Return (X, Y) of the center of cell containing provided text 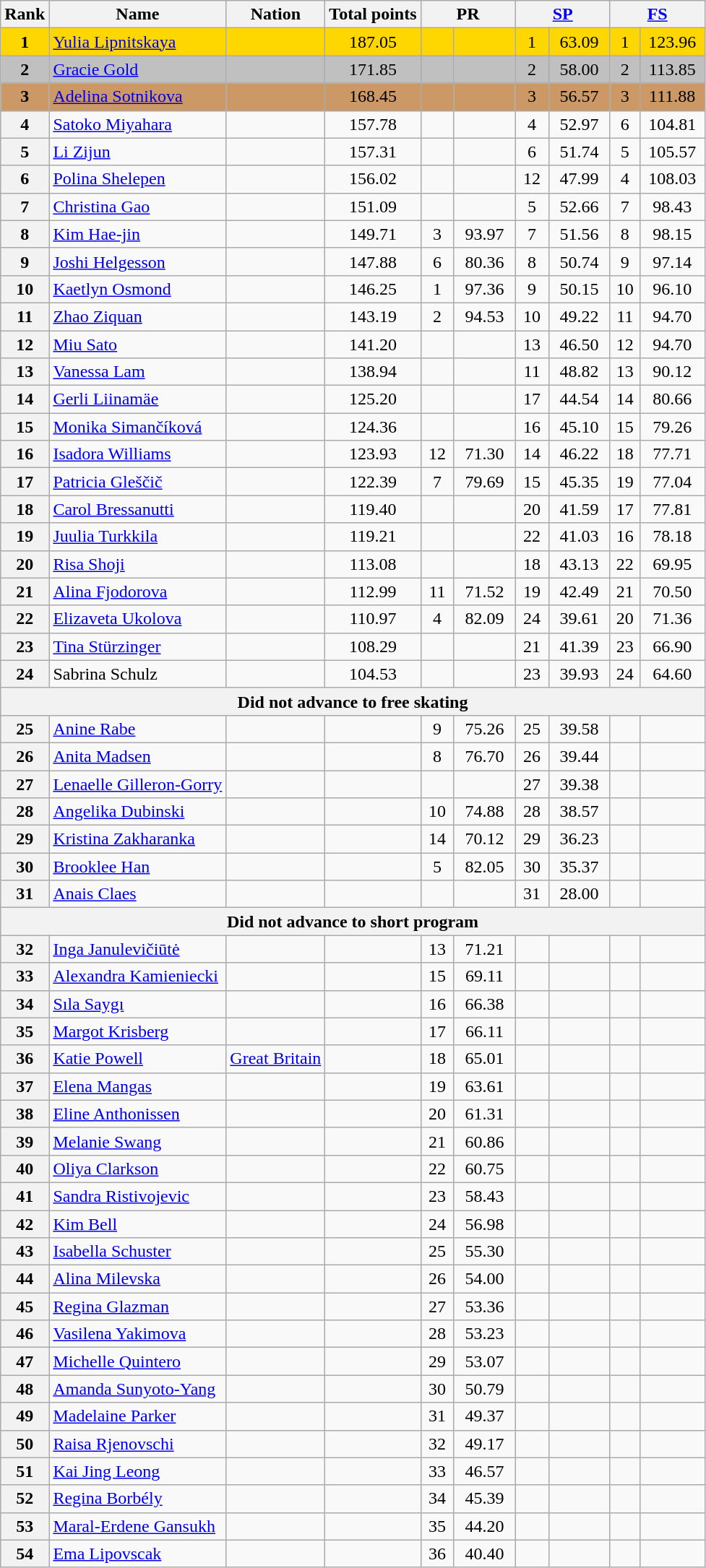
69.11 (484, 976)
Anine Rabe (137, 729)
90.12 (672, 372)
47 (25, 1361)
113.08 (373, 564)
46.50 (580, 345)
98.15 (672, 234)
171.85 (373, 69)
Li Zijun (137, 152)
54.00 (484, 1279)
76.70 (484, 756)
56.98 (484, 1224)
70.50 (672, 592)
113.85 (672, 69)
58.00 (580, 69)
66.11 (484, 1031)
43.13 (580, 564)
Yulia Lipnitskaya (137, 42)
105.57 (672, 152)
Satoko Miyahara (137, 124)
108.03 (672, 179)
93.97 (484, 234)
54 (25, 1554)
51.56 (580, 234)
Brooklee Han (137, 867)
Risa Shoji (137, 564)
45.39 (484, 1499)
Kaetlyn Osmond (137, 289)
Alexandra Kamieniecki (137, 976)
77.04 (672, 482)
Melanie Swang (137, 1141)
151.09 (373, 207)
58.43 (484, 1196)
Gracie Gold (137, 69)
Monika Simančíková (137, 427)
112.99 (373, 592)
52.97 (580, 124)
42 (25, 1224)
149.71 (373, 234)
63.61 (484, 1086)
60.75 (484, 1169)
Kai Jing Leong (137, 1471)
97.36 (484, 289)
SP (562, 14)
69.95 (672, 564)
49.22 (580, 316)
Inga Janulevičiūtė (137, 949)
82.05 (484, 867)
42.49 (580, 592)
49.37 (484, 1416)
143.19 (373, 316)
39.58 (580, 729)
Zhao Ziquan (137, 316)
Regina Borbély (137, 1499)
Joshi Helgesson (137, 261)
Carol Bressanutti (137, 509)
122.39 (373, 482)
71.30 (484, 454)
157.78 (373, 124)
74.88 (484, 812)
49.17 (484, 1444)
Total points (373, 14)
Anita Madsen (137, 756)
82.09 (484, 619)
157.31 (373, 152)
Eline Anthonissen (137, 1114)
Sabrina Schulz (137, 674)
44.20 (484, 1526)
50.15 (580, 289)
39 (25, 1141)
187.05 (373, 42)
46.22 (580, 454)
45 (25, 1307)
104.53 (373, 674)
44 (25, 1279)
Katie Powell (137, 1059)
39.38 (580, 784)
64.60 (672, 674)
Miu Sato (137, 345)
46.57 (484, 1471)
110.97 (373, 619)
80.36 (484, 261)
Lenaelle Gilleron-Gorry (137, 784)
Tina Stürzinger (137, 646)
49 (25, 1416)
96.10 (672, 289)
Elena Mangas (137, 1086)
156.02 (373, 179)
39.44 (580, 756)
53.36 (484, 1307)
47.99 (580, 179)
52.66 (580, 207)
71.21 (484, 949)
38.57 (580, 812)
123.93 (373, 454)
Juulia Turkkila (137, 537)
147.88 (373, 261)
Angelika Dubinski (137, 812)
71.52 (484, 592)
52 (25, 1499)
36.23 (580, 839)
35.37 (580, 867)
Patricia Gleščič (137, 482)
48.82 (580, 372)
Amanda Sunyoto-Yang (137, 1389)
53.07 (484, 1361)
Raisa Rjenovschi (137, 1444)
Anais Claes (137, 894)
44.54 (580, 399)
79.26 (672, 427)
FS (658, 14)
Sandra Ristivojevic (137, 1196)
Elizaveta Ukolova (137, 619)
Ema Lipovscak (137, 1554)
50.74 (580, 261)
138.94 (373, 372)
Gerli Liinamäe (137, 399)
119.40 (373, 509)
Regina Glazman (137, 1307)
56.57 (580, 97)
41.03 (580, 537)
55.30 (484, 1252)
Michelle Quintero (137, 1361)
43 (25, 1252)
Isadora Williams (137, 454)
79.69 (484, 482)
41.59 (580, 509)
46 (25, 1334)
123.96 (672, 42)
41.39 (580, 646)
Rank (25, 14)
Vanessa Lam (137, 372)
39.61 (580, 619)
40.40 (484, 1554)
PR (468, 14)
Madelaine Parker (137, 1416)
111.88 (672, 97)
125.20 (373, 399)
66.38 (484, 1004)
45.10 (580, 427)
70.12 (484, 839)
28.00 (580, 894)
Isabella Schuster (137, 1252)
Alina Fjodorova (137, 592)
Oliya Clarkson (137, 1169)
77.71 (672, 454)
141.20 (373, 345)
45.35 (580, 482)
119.21 (373, 537)
Vasilena Yakimova (137, 1334)
71.36 (672, 619)
50.79 (484, 1389)
Margot Krisberg (137, 1031)
Great Britain (276, 1059)
66.90 (672, 646)
Christina Gao (137, 207)
50 (25, 1444)
146.25 (373, 289)
Did not advance to short program (353, 922)
168.45 (373, 97)
Kim Bell (137, 1224)
Alina Milevska (137, 1279)
40 (25, 1169)
Kristina Zakharanka (137, 839)
77.81 (672, 509)
63.09 (580, 42)
60.86 (484, 1141)
51 (25, 1471)
61.31 (484, 1114)
78.18 (672, 537)
41 (25, 1196)
Nation (276, 14)
97.14 (672, 261)
51.74 (580, 152)
94.53 (484, 316)
Did not advance to free skating (353, 701)
Kim Hae-jin (137, 234)
80.66 (672, 399)
Sıla Saygı (137, 1004)
Polina Shelepen (137, 179)
65.01 (484, 1059)
53.23 (484, 1334)
75.26 (484, 729)
108.29 (373, 646)
37 (25, 1086)
Maral-Erdene Gansukh (137, 1526)
98.43 (672, 207)
Name (137, 14)
53 (25, 1526)
39.93 (580, 674)
48 (25, 1389)
Adelina Sotnikova (137, 97)
104.81 (672, 124)
124.36 (373, 427)
38 (25, 1114)
